Determine the (x, y) coordinate at the center of the cell enclosing the given text.  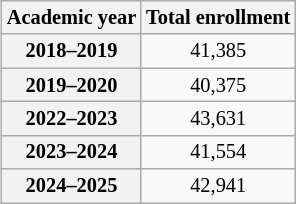
2023–2024 (72, 152)
Academic year (72, 18)
43,631 (218, 119)
2019–2020 (72, 85)
2024–2025 (72, 186)
2018–2019 (72, 51)
Total enrollment (218, 18)
42,941 (218, 186)
40,375 (218, 85)
2022–2023 (72, 119)
41,385 (218, 51)
41,554 (218, 152)
